Extract the (x, y) coordinate from the center of the cell holding the provided text.  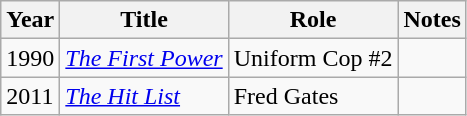
2011 (30, 96)
Uniform Cop #2 (313, 58)
1990 (30, 58)
Role (313, 20)
The First Power (144, 58)
Notes (432, 20)
Title (144, 20)
The Hit List (144, 96)
Fred Gates (313, 96)
Year (30, 20)
